Search for the cell housing the specified text and yield its (X, Y) center coordinate. 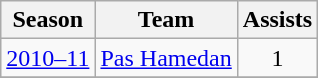
Team (166, 20)
Assists (277, 20)
1 (277, 58)
Season (48, 20)
Pas Hamedan (166, 58)
2010–11 (48, 58)
